Return the (x, y) coordinate for the center point of the cell that contains the specified text.  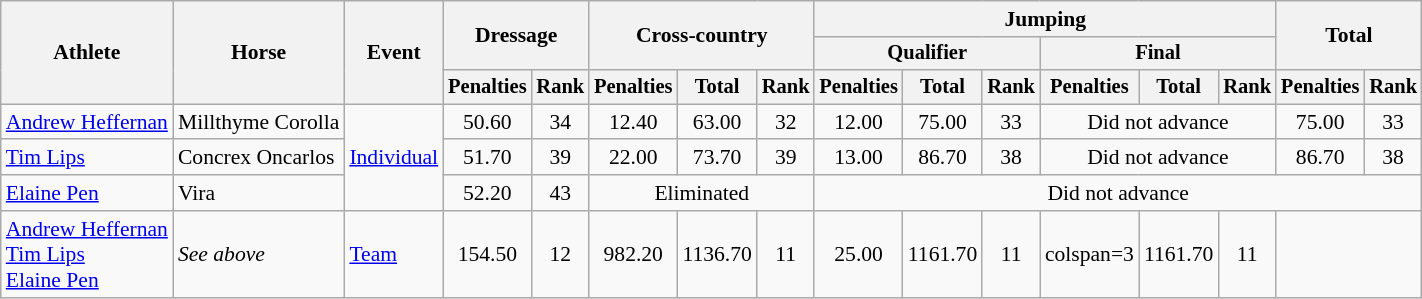
Athlete (87, 52)
22.00 (633, 158)
Andrew HeffernanTim LipsElaine Pen (87, 254)
Concrex Oncarlos (258, 158)
982.20 (633, 254)
Qualifier (926, 54)
50.60 (487, 122)
Cross-country (702, 36)
Millthyme Corolla (258, 122)
63.00 (717, 122)
Vira (258, 193)
52.20 (487, 193)
Elaine Pen (87, 193)
12.00 (858, 122)
154.50 (487, 254)
Team (394, 254)
32 (786, 122)
73.70 (717, 158)
1136.70 (717, 254)
12 (560, 254)
Horse (258, 52)
Final (1158, 54)
Andrew Heffernan (87, 122)
colspan=3 (1090, 254)
51.70 (487, 158)
34 (560, 122)
13.00 (858, 158)
43 (560, 193)
Tim Lips (87, 158)
25.00 (858, 254)
Individual (394, 158)
Eliminated (702, 193)
12.40 (633, 122)
Dressage (516, 36)
Jumping (1045, 19)
See above (258, 254)
Event (394, 52)
